Locate the cell with the specified text and output its [X, Y] center coordinate. 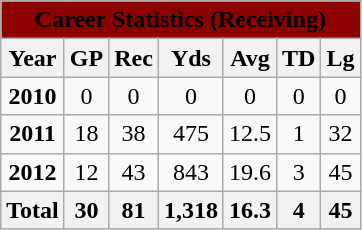
843 [190, 172]
32 [340, 134]
30 [86, 210]
12.5 [250, 134]
Total [33, 210]
Lg [340, 58]
Yds [190, 58]
18 [86, 134]
Career Statistics (Receiving) [180, 20]
3 [299, 172]
4 [299, 210]
43 [134, 172]
Year [33, 58]
12 [86, 172]
TD [299, 58]
475 [190, 134]
Avg [250, 58]
19.6 [250, 172]
GP [86, 58]
1 [299, 134]
Rec [134, 58]
1,318 [190, 210]
2012 [33, 172]
2010 [33, 96]
81 [134, 210]
16.3 [250, 210]
2011 [33, 134]
38 [134, 134]
